From the cell containing the given text, extract its center point as [x, y] coordinate. 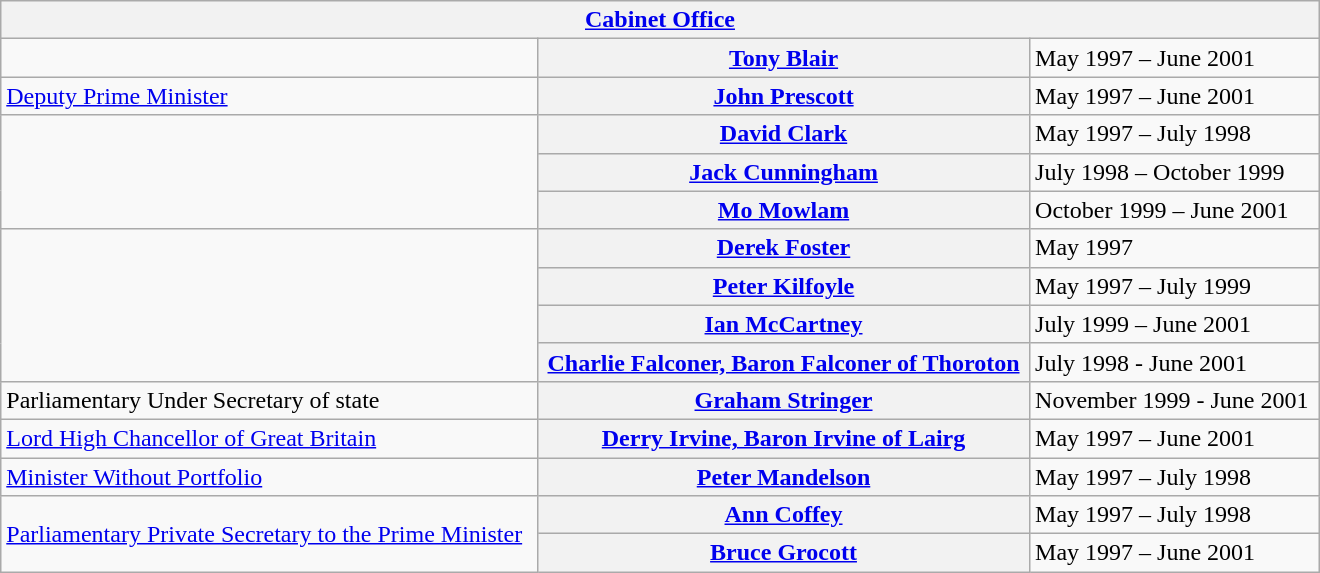
Minister Without Portfolio [270, 477]
Ann Coffey [783, 515]
Charlie Falconer, Baron Falconer of Thoroton [783, 362]
July 1998 - June 2001 [1175, 362]
David Clark [783, 134]
Parliamentary Private Secretary to the Prime Minister [270, 534]
Cabinet Office [660, 20]
Bruce Grocott [783, 553]
Parliamentary Under Secretary of state [270, 400]
Derek Foster [783, 248]
Peter Kilfoyle [783, 286]
May 1997 – July 1999 [1175, 286]
July 1998 – October 1999 [1175, 172]
May 1997 [1175, 248]
Graham Stringer [783, 400]
Derry Irvine, Baron Irvine of Lairg [783, 438]
Deputy Prime Minister [270, 96]
October 1999 – June 2001 [1175, 210]
Ian McCartney [783, 324]
July 1999 – June 2001 [1175, 324]
John Prescott [783, 96]
Lord High Chancellor of Great Britain [270, 438]
November 1999 - June 2001 [1175, 400]
Jack Cunningham [783, 172]
Peter Mandelson [783, 477]
Mo Mowlam [783, 210]
Tony Blair [783, 58]
